Search for the cell housing the specified text and yield its [x, y] center coordinate. 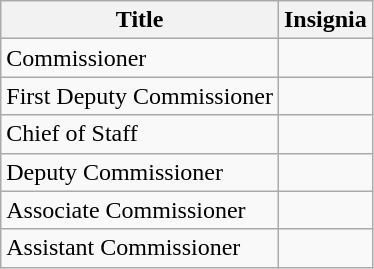
Chief of Staff [140, 134]
Commissioner [140, 58]
Assistant Commissioner [140, 248]
Insignia [325, 20]
Associate Commissioner [140, 210]
First Deputy Commissioner [140, 96]
Title [140, 20]
Deputy Commissioner [140, 172]
